Search for the cell housing the specified text and yield its (X, Y) center coordinate. 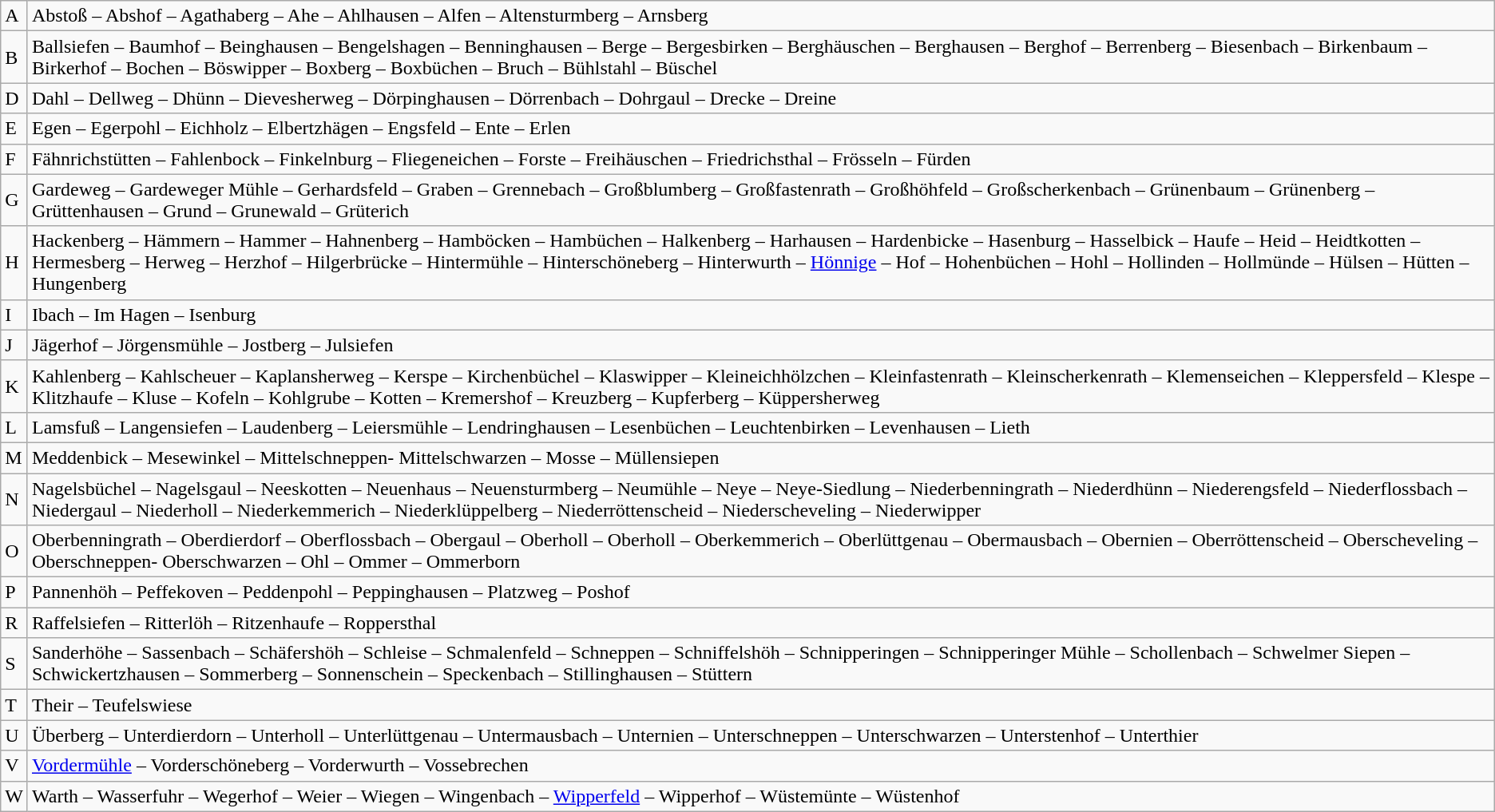
A (14, 16)
R (14, 623)
S (14, 664)
Fähnrichstütten – Fahlenbock – Finkelnburg – Fliegeneichen – Forste – Freihäuschen – Friedrichsthal – Frösseln – Fürden (760, 159)
P (14, 592)
E (14, 129)
Lamsfuß – Langensiefen – Laudenberg – Leiersmühle – Lendringhausen – Lesenbüchen – Leuchtenbirken – Levenhausen – Lieth (760, 427)
Überberg – Unterdierdorn – Unterholl – Unterlüttgenau – Untermausbach – Unternien – Unterschneppen – Unterschwarzen – Unterstenhof – Unterthier (760, 735)
W (14, 796)
Their – Teufelswiese (760, 705)
V (14, 766)
Pannenhöh – Peffekoven – Peddenpohl – Peppinghausen – Platzweg – Poshof (760, 592)
G (14, 200)
Egen – Egerpohl – Eichholz – Elbertzhägen – Engsfeld – Ente – Erlen (760, 129)
B (14, 57)
Raffelsiefen – Ritterlöh – Ritzenhaufe – Roppersthal (760, 623)
L (14, 427)
Jägerhof – Jörgensmühle – Jostberg – Julsiefen (760, 345)
Abstoß – Abshof – Agathaberg – Ahe – Ahlhausen – Alfen – Altensturmberg – Arnsberg (760, 16)
N (14, 498)
Ibach – Im Hagen – Isenburg (760, 315)
D (14, 98)
I (14, 315)
O (14, 551)
K (14, 386)
H (14, 263)
F (14, 159)
Vordermühle – Vorderschöneberg – Vorderwurth – Vossebrechen (760, 766)
U (14, 735)
J (14, 345)
Dahl – Dellweg – Dhünn – Dievesherweg – Dörpinghausen – Dörrenbach – Dohrgaul – Drecke – Dreine (760, 98)
Warth – Wasserfuhr – Wegerhof – Weier – Wiegen – Wingenbach – Wipperfeld – Wipperhof – Wüstemünte – Wüstenhof (760, 796)
M (14, 457)
Meddenbick – Mesewinkel – Mittelschneppen- Mittelschwarzen – Mosse – Müllensiepen (760, 457)
T (14, 705)
